Locate the cell with the specified text and output its [x, y] center coordinate. 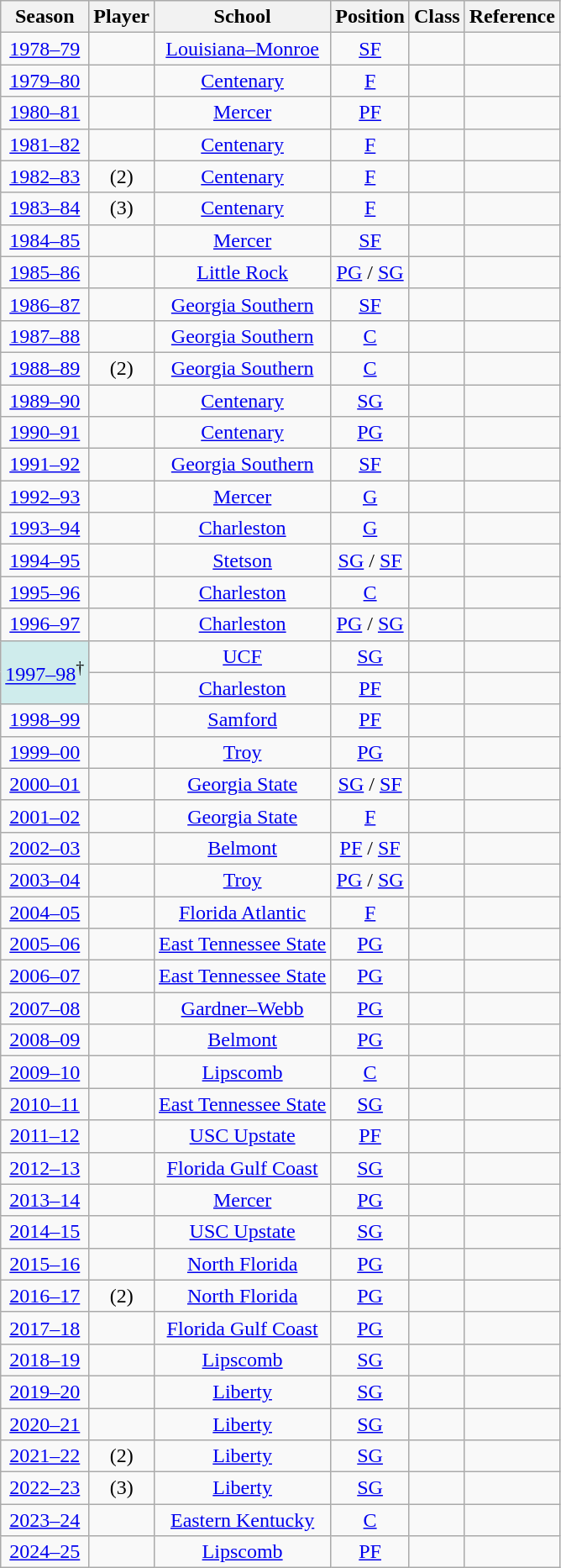
2021–22 [45, 1456]
1991–92 [45, 465]
2023–24 [45, 1520]
1984–85 [45, 240]
Little Rock [243, 272]
Louisiana–Monroe [243, 49]
1990–91 [45, 433]
1992–93 [45, 497]
2000–01 [45, 784]
2018–19 [45, 1360]
Season [45, 17]
1993–94 [45, 529]
1979–80 [45, 81]
1983–84 [45, 208]
2009–10 [45, 1072]
2012–13 [45, 1168]
1986–87 [45, 304]
2013–14 [45, 1200]
Florida Atlantic [243, 912]
1987–88 [45, 336]
1981–82 [45, 145]
2022–23 [45, 1488]
1996–97 [45, 624]
1980–81 [45, 113]
Eastern Kentucky [243, 1520]
UCF [243, 656]
2019–20 [45, 1392]
2005–06 [45, 944]
Position [370, 17]
1998–99 [45, 720]
1985–86 [45, 272]
2024–25 [45, 1552]
1994–95 [45, 560]
1988–89 [45, 368]
2011–12 [45, 1136]
1999–00 [45, 752]
2004–05 [45, 912]
2003–04 [45, 880]
2014–15 [45, 1232]
PF / SF [370, 848]
Gardner–Webb [243, 1008]
2020–21 [45, 1424]
2010–11 [45, 1104]
1995–96 [45, 592]
1978–79 [45, 49]
1997–98† [45, 672]
2015–16 [45, 1264]
1982–83 [45, 176]
2008–09 [45, 1040]
2016–17 [45, 1296]
2001–02 [45, 816]
School [243, 17]
Player [122, 17]
2017–18 [45, 1328]
Stetson [243, 560]
Class [437, 17]
Samford [243, 720]
2002–03 [45, 848]
1989–90 [45, 401]
2006–07 [45, 976]
Reference [512, 17]
2007–08 [45, 1008]
